From the cell containing the given text, extract its center point as (X, Y) coordinate. 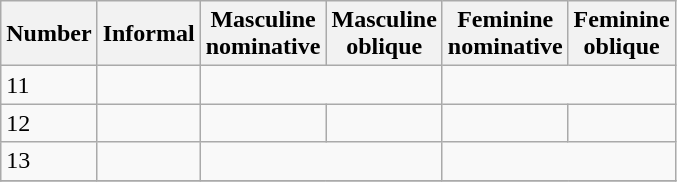
12 (49, 123)
Feminineoblique (622, 34)
11 (49, 85)
Femininenominative (505, 34)
Informal (148, 34)
Masculinenominative (263, 34)
13 (49, 161)
Masculineoblique (384, 34)
Number (49, 34)
